Capture the cell that displays the provided text and extract its (X, Y) central coordinate. 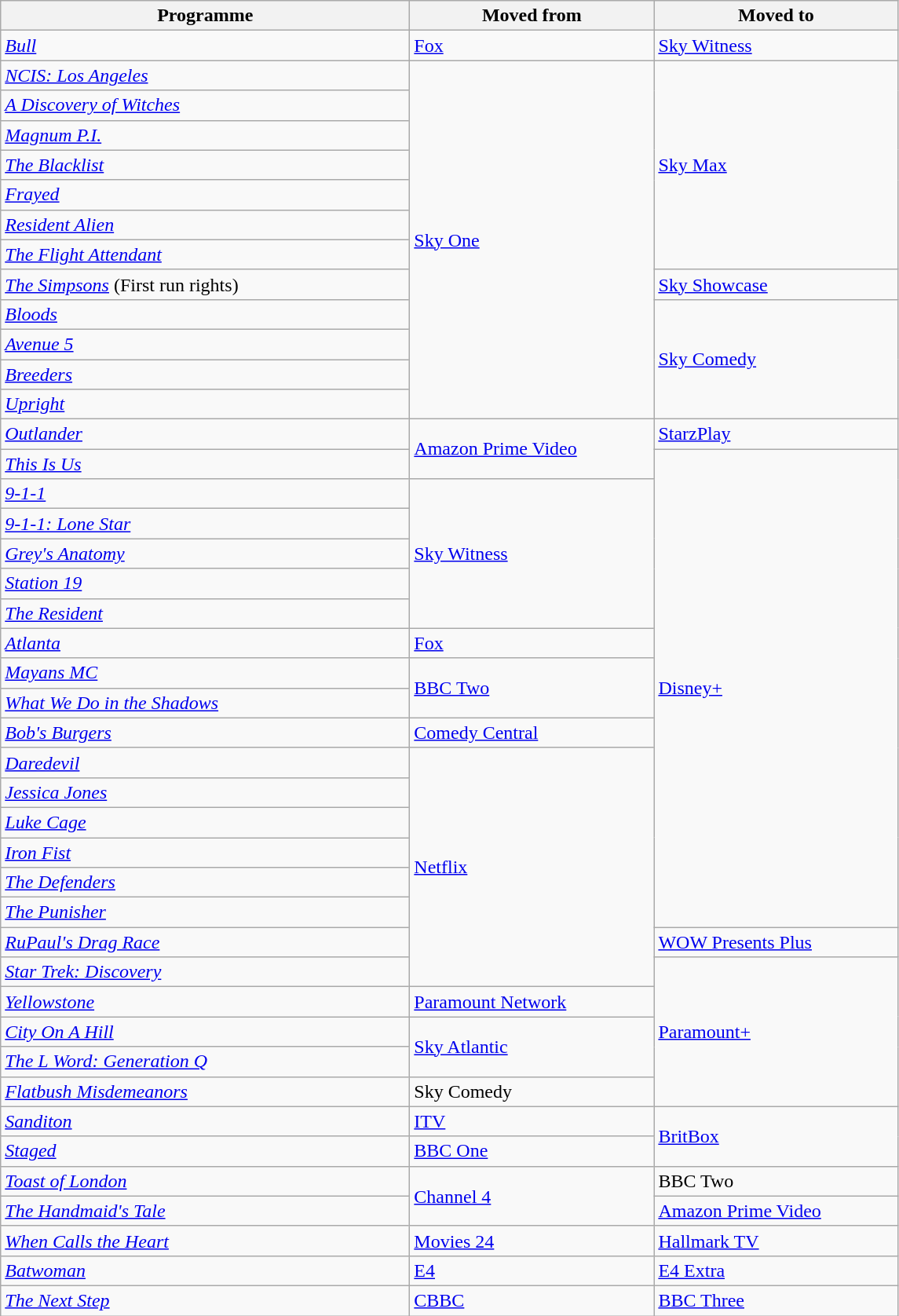
Jessica Jones (206, 792)
Flatbush Misdemeanors (206, 1091)
9-1-1: Lone Star (206, 524)
Grey's Anatomy (206, 554)
Hallmark TV (776, 1241)
Sky Showcase (776, 284)
A Discovery of Witches (206, 105)
The Punisher (206, 912)
BritBox (776, 1136)
Netflix (532, 867)
Sky One (532, 240)
Sky Atlantic (532, 1047)
Daredevil (206, 762)
Upright (206, 404)
Avenue 5 (206, 344)
Bull (206, 46)
Outlander (206, 434)
Atlanta (206, 643)
E4 Extra (776, 1270)
BBC One (532, 1151)
The L Word: Generation Q (206, 1062)
Bloods (206, 314)
The Simpsons (First run rights) (206, 284)
Star Trek: Discovery (206, 972)
E4 (532, 1270)
Sanditon (206, 1121)
This Is Us (206, 464)
Batwoman (206, 1270)
CBBC (532, 1300)
Magnum P.I. (206, 135)
BBC Three (776, 1300)
Luke Cage (206, 822)
RuPaul's Drag Race (206, 942)
Moved to (776, 16)
City On A Hill (206, 1032)
Mayans MC (206, 673)
Station 19 (206, 583)
Comedy Central (532, 733)
Movies 24 (532, 1241)
Staged (206, 1151)
The Flight Attendant (206, 254)
Frayed (206, 195)
Toast of London (206, 1181)
Moved from (532, 16)
Paramount+ (776, 1032)
Yellowstone (206, 1002)
The Defenders (206, 883)
The Resident (206, 613)
Disney+ (776, 688)
Sky Max (776, 165)
9-1-1 (206, 494)
Iron Fist (206, 852)
NCIS: Los Angeles (206, 75)
Programme (206, 16)
Paramount Network (532, 1002)
The Blacklist (206, 165)
Resident Alien (206, 225)
WOW Presents Plus (776, 942)
Breeders (206, 375)
StarzPlay (776, 434)
Channel 4 (532, 1196)
The Handmaid's Tale (206, 1211)
When Calls the Heart (206, 1241)
What We Do in the Shadows (206, 703)
Bob's Burgers (206, 733)
ITV (532, 1121)
The Next Step (206, 1300)
